Capture the cell that displays the provided text and extract its [x, y] central coordinate. 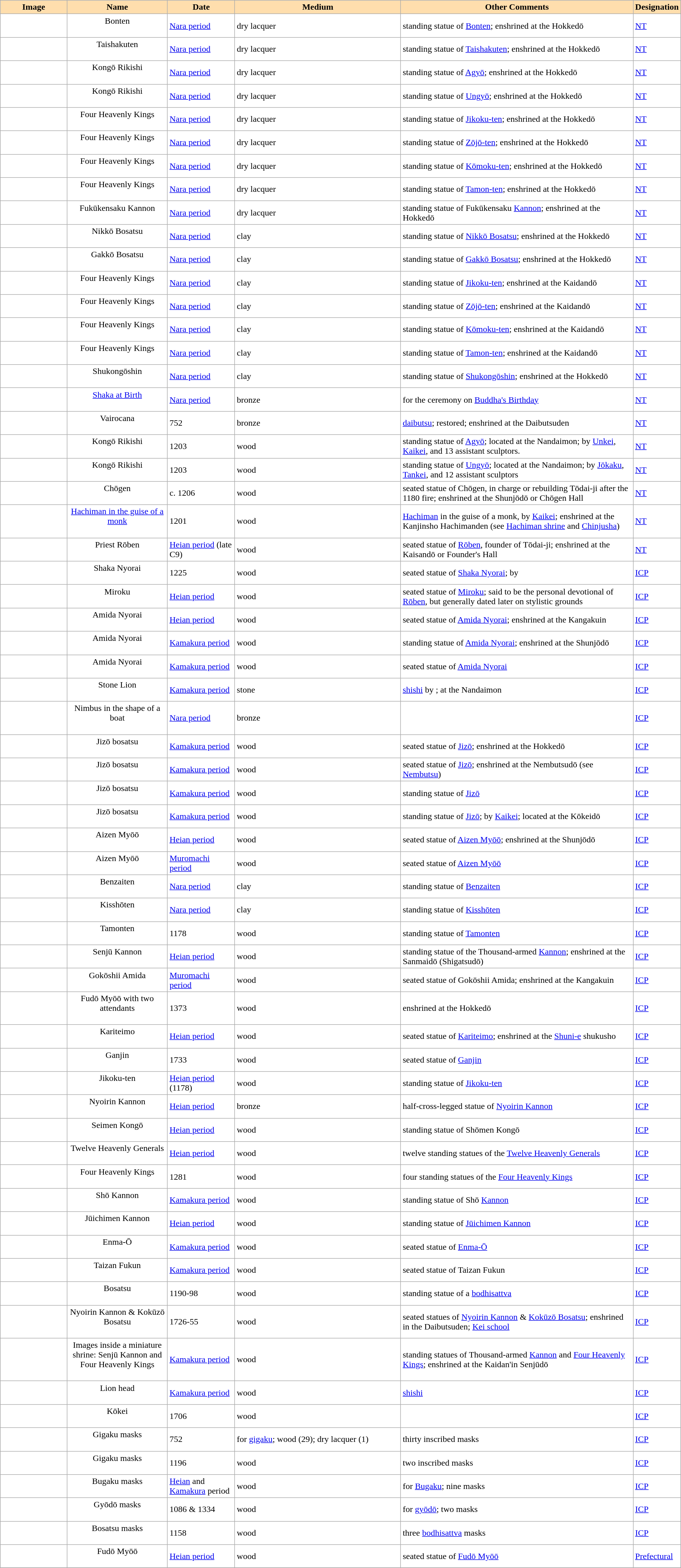
standing statue of Jizō [517, 793]
1373 [201, 1008]
four standing statues of the Four Heavenly Kings [517, 1177]
standing statue of Amida Nyorai; enshrined at the Shunjōdō [517, 643]
standing statue of a bodhisattva [517, 1293]
standing statue of Jikoku-ten [517, 1083]
standing statue of Shukongōshin; enshrined at the Hokkedō [517, 376]
thirty inscribed masks [517, 1439]
seated statue of Aizen Myōō [517, 863]
Benzaiten [117, 887]
Images inside a miniature shrine: Senjū Kannon and Four Heavenly Kings [117, 1359]
seated statue of Amida Nyorai; enshrined at the Kangakuin [517, 619]
Fukūkensaku Kannon [117, 213]
Nyoirin Kannon [117, 1106]
seated statue of Amida Nyorai [517, 666]
standing statue of Jikoku-ten; enshrined at the Kaidandō [517, 282]
daibutsu; restored; enshrined at the Daibutsuden [517, 423]
Heian period (1178) [201, 1083]
seated statue of Shaka Nyorai; by [517, 573]
standing statue of Kōmoku-ten; enshrined at the Hokkedō [517, 166]
standing statue of Jizō; by Kaikei; located at the Kōkeidō [517, 816]
c. 1206 [201, 493]
standing statue of Kōmoku-ten; enshrined at the Kaidandō [517, 330]
Fudō Myōō with two attendants [117, 1008]
Bonten [117, 26]
for gyōdō; two masks [517, 1509]
Image [34, 7]
twelve standing statues of the Twelve Heavenly Generals [517, 1153]
Taizan Fukun [117, 1270]
seated statue of Jizō; enshrined at the Hokkedō [517, 746]
Tamonten [117, 933]
Senjū Kannon [117, 956]
seated statue of Ganjin [517, 1060]
Shukongōshin [117, 376]
Prefectural [657, 1556]
standing statue of Nikkō Bosatsu; enshrined at the Hokkedō [517, 236]
seated statue of Miroku; said to be the personal devotional of Rōben, but generally dated later on stylistic grounds [517, 596]
Other Comments [517, 7]
standing statue of Tamonten [517, 933]
for the ceremony on Buddha's Birthday [517, 399]
Twelve Heavenly Generals [117, 1153]
stone [318, 690]
1706 [201, 1416]
Gyōdō masks [117, 1509]
Fudō Myōō [117, 1556]
Shaka Nyorai [117, 573]
standing statue of Shō Kannon [517, 1200]
standing statue of Shōmen Kongō [517, 1130]
Medium [318, 7]
for gigaku; wood (29); dry lacquer (1) [318, 1439]
seated statue of Aizen Myōō; enshrined at the Shunjōdō [517, 840]
seated statue of Fudō Myōō [517, 1556]
three bodhisattva masks [517, 1533]
1225 [201, 573]
standing statue of Ungyō; enshrined at the Hokkedō [517, 96]
half-cross-legged statue of Nyoirin Kannon [517, 1106]
standing statue of Jikoku-ten; enshrined at the Hokkedō [517, 119]
Chōgen [117, 493]
Enma-Ō [117, 1246]
Bugaku masks [117, 1486]
Shaka at Birth [117, 399]
standing statues of Thousand-armed Kannon and Four Heavenly Kings; enshrined at the Kaidan'in Senjūdō [517, 1359]
seated statue of Enma-Ō [517, 1246]
Vairocana [117, 423]
seated statue of Rōben, founder of Tōdai-ji; enshrined at the Kaisandō or Founder's Hall [517, 550]
Jikoku-ten [117, 1083]
standing statue of Kisshōten [517, 910]
standing statue of Agyō; enshrined at the Hokkedō [517, 73]
Gakkō Bosatsu [117, 259]
standing statue of Taishakuten; enshrined at the Hokkedō [517, 49]
seated statue of Gokōshii Amida; enshrined at the Kangakuin [517, 980]
1178 [201, 933]
Seimen Kongō [117, 1130]
1190-98 [201, 1293]
shishi [517, 1392]
Ganjin [117, 1060]
seated statues of Nyoirin Kannon & Kokūzō Bosatsu; enshrined in the Daibutsuden; Kei school [517, 1322]
1281 [201, 1177]
Shō Kannon [117, 1200]
Jūichimen Kannon [117, 1224]
seated statue of Kariteimo; enshrined at the Shuni-e shukusho [517, 1036]
1201 [201, 521]
Nyoirin Kannon & Kokūzō Bosatsu [117, 1322]
Heian and Kamakura period [201, 1486]
standing statue of Bonten; enshrined at the Hokkedō [517, 26]
Nimbus in the shape of a boat [117, 718]
standing statue of Tamon-ten; enshrined at the Hokkedō [517, 189]
seated statue of Chōgen, in charge or rebuilding Tōdai-ji after the 1180 fire; enshrined at the Shunjōdō or Chōgen Hall [517, 493]
Bosatsu masks [117, 1533]
1196 [201, 1463]
Hachiman in the guise of a monk, by Kaikei; enshrined at the Kanjinsho Hachimanden (see Hachiman shrine and Chinjusha) [517, 521]
shishi by ; at the Nandaimon [517, 690]
1726-55 [201, 1322]
standing statue of Zōjō-ten; enshrined at the Kaidandō [517, 306]
for Bugaku; nine masks [517, 1486]
Name [117, 7]
seated statue of Jizō; enshrined at the Nembutsudō (see Nembutsu) [517, 769]
Priest Rōben [117, 550]
Stone Lion [117, 690]
standing statue of Gakkō Bosatsu; enshrined at the Hokkedō [517, 259]
two inscribed masks [517, 1463]
seated statue of Taizan Fukun [517, 1270]
standing statue of Zōjō-ten; enshrined at the Hokkedō [517, 142]
standing statue of Fukūkensaku Kannon; enshrined at the Hokkedō [517, 213]
Lion head [117, 1392]
Gokōshii Amida [117, 980]
standing statue of Tamon-ten; enshrined at the Kaidandō [517, 353]
standing statue of Agyō; located at the Nandaimon; by Unkei, Kaikei, and 13 assistant sculptors. [517, 446]
enshrined at the Hokkedō [517, 1008]
1086 & 1334 [201, 1509]
standing statue of Ungyō; located at the Nandaimon; by Jōkaku, Tankei, and 12 assistant sculptors [517, 470]
Nikkō Bosatsu [117, 236]
Kariteimo [117, 1036]
standing statue of the Thousand-armed Kannon; enshrined at the Sanmaidō (Shigatsudō) [517, 956]
Date [201, 7]
1733 [201, 1060]
standing statue of Benzaiten [517, 887]
standing statue of Jūichimen Kannon [517, 1224]
Miroku [117, 596]
Taishakuten [117, 49]
Heian period (late C9) [201, 550]
Hachiman in the guise of a monk [117, 521]
Designation [657, 7]
Bosatsu [117, 1293]
1158 [201, 1533]
Kisshōten [117, 910]
Kōkei [117, 1416]
